Detect which cell encompasses the target text, then output its (X, Y) center coordinate. 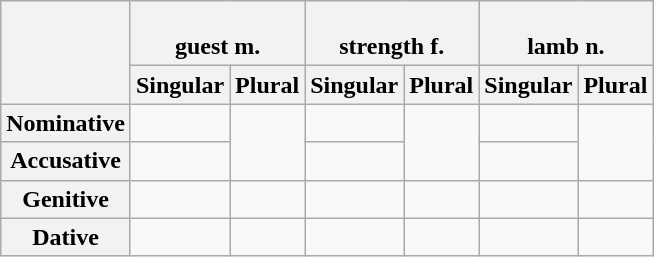
strength f. (392, 34)
Dative (66, 237)
Genitive (66, 199)
Nominative (66, 123)
lamb n. (566, 34)
guest m. (217, 34)
Accusative (66, 161)
